Extract the (x, y) coordinate from the center of the cell holding the provided text.  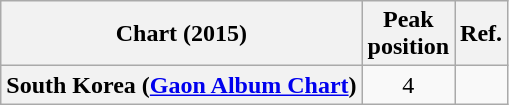
Ref. (482, 34)
Chart (2015) (182, 34)
4 (408, 85)
South Korea (Gaon Album Chart) (182, 85)
Peakposition (408, 34)
